Capture the cell that displays the provided text and extract its [x, y] central coordinate. 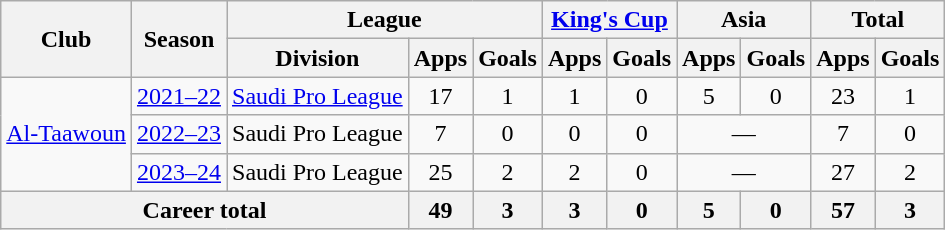
25 [440, 172]
2023–24 [178, 172]
Division [317, 58]
49 [440, 210]
2022–23 [178, 134]
League [384, 20]
2021–22 [178, 96]
17 [440, 96]
57 [843, 210]
23 [843, 96]
Club [66, 39]
Season [178, 39]
27 [843, 172]
Al-Taawoun [66, 134]
Career total [204, 210]
Asia [744, 20]
Total [878, 20]
King's Cup [609, 20]
